Pinpoint the cell where the given text exists, returning its (X, Y) midpoint coordinate. 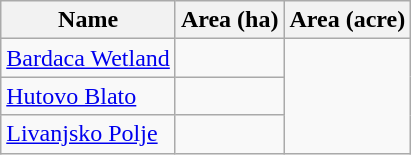
Bardaca Wetland (88, 58)
Hutovo Blato (88, 96)
Area (ha) (230, 20)
Name (88, 20)
Area (acre) (348, 20)
Livanjsko Polje (88, 134)
